Provide the [x, y] coordinate of the cell's center where the given text is located.  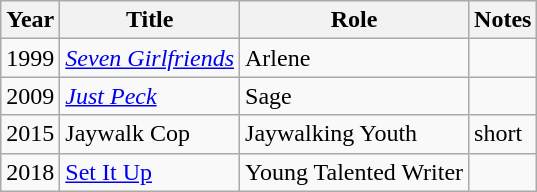
2015 [30, 134]
2018 [30, 172]
1999 [30, 58]
Just Peck [150, 96]
Seven Girlfriends [150, 58]
Year [30, 20]
Role [354, 20]
Set It Up [150, 172]
short [503, 134]
Sage [354, 96]
Title [150, 20]
Arlene [354, 58]
Notes [503, 20]
Young Talented Writer [354, 172]
Jaywalking Youth [354, 134]
Jaywalk Cop [150, 134]
2009 [30, 96]
